Determine the (x, y) coordinate at the center of the cell enclosing the given text.  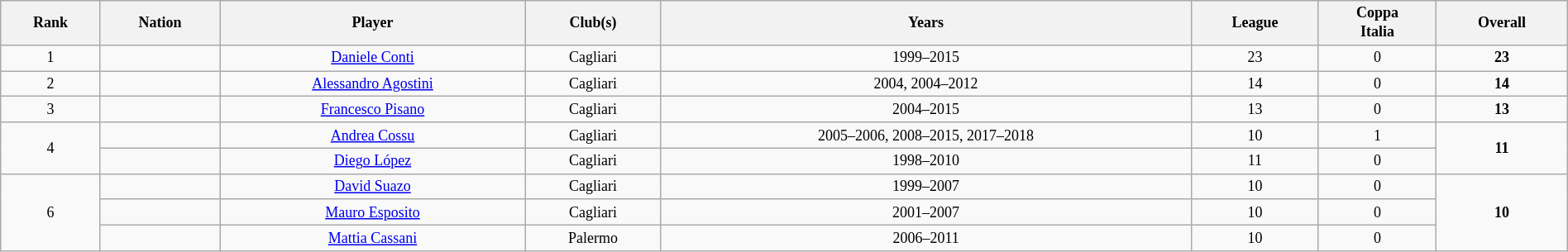
League (1255, 23)
Andrea Cossu (372, 136)
2001–2007 (926, 212)
1998–2010 (926, 160)
1999–2007 (926, 187)
Rank (51, 23)
Palermo (592, 238)
Francesco Pisano (372, 109)
Player (372, 23)
2004, 2004–2012 (926, 84)
2006–2011 (926, 238)
Mauro Esposito (372, 212)
Alessandro Agostini (372, 84)
Mattia Cassani (372, 238)
3 (51, 109)
2005–2006, 2008–2015, 2017–2018 (926, 136)
4 (51, 148)
Daniele Conti (372, 58)
CoppaItalia (1377, 23)
1999–2015 (926, 58)
2 (51, 84)
Years (926, 23)
Nation (160, 23)
David Suazo (372, 187)
Club(s) (592, 23)
2004–2015 (926, 109)
6 (51, 212)
Overall (1502, 23)
Diego López (372, 160)
